Extract the (X, Y) coordinate from the center of the cell holding the provided text.  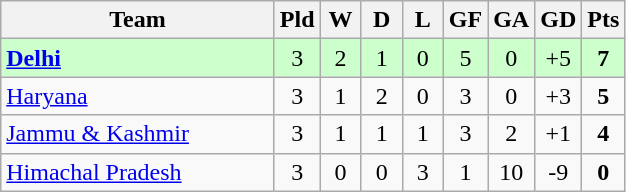
Delhi (138, 58)
L (422, 20)
10 (512, 172)
+3 (558, 96)
D (382, 20)
+5 (558, 58)
Team (138, 20)
GD (558, 20)
Pld (297, 20)
+1 (558, 134)
W (340, 20)
4 (604, 134)
7 (604, 58)
Himachal Pradesh (138, 172)
GA (512, 20)
GF (465, 20)
Jammu & Kashmir (138, 134)
Pts (604, 20)
Haryana (138, 96)
-9 (558, 172)
